Return [x, y] of the center of cell containing provided text 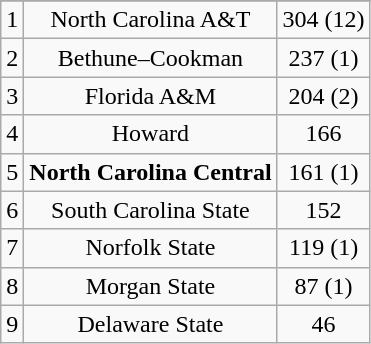
7 [12, 248]
119 (1) [324, 248]
166 [324, 134]
46 [324, 324]
4 [12, 134]
Howard [150, 134]
Bethune–Cookman [150, 58]
304 (12) [324, 20]
6 [12, 210]
Morgan State [150, 286]
9 [12, 324]
2 [12, 58]
204 (2) [324, 96]
Delaware State [150, 324]
North Carolina Central [150, 172]
152 [324, 210]
South Carolina State [150, 210]
1 [12, 20]
161 (1) [324, 172]
Florida A&M [150, 96]
87 (1) [324, 286]
237 (1) [324, 58]
3 [12, 96]
5 [12, 172]
Norfolk State [150, 248]
8 [12, 286]
North Carolina A&T [150, 20]
